Determine the (X, Y) coordinate at the center of the cell enclosing the given text.  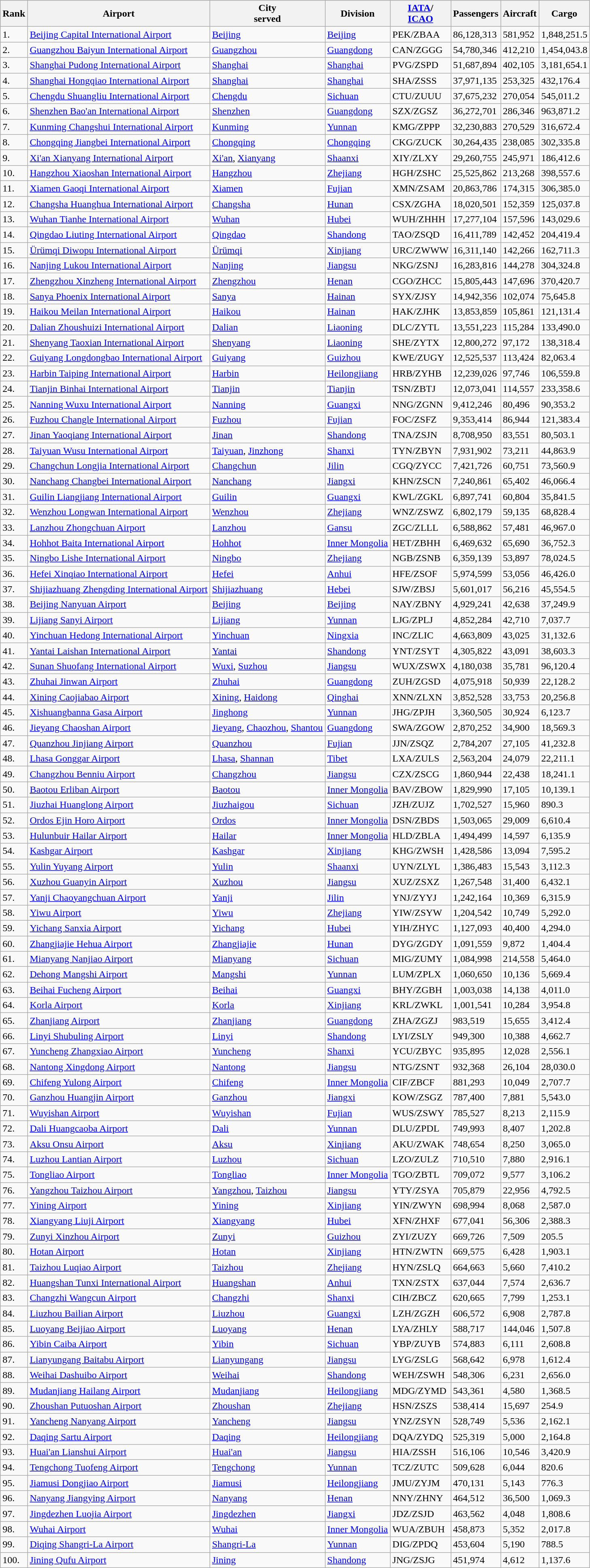
3,954.8 (564, 1005)
32,230,883 (475, 127)
70. (14, 1098)
Chifeng (267, 1082)
1,242,164 (475, 897)
92. (14, 1437)
Jieyang Chaoshan Airport (119, 728)
1,368.5 (564, 1390)
90. (14, 1406)
Nanchang (267, 481)
NNY/ZHNY (421, 1498)
Jinan Yaoqiang International Airport (119, 435)
JDZ/ZSJD (421, 1514)
787,400 (475, 1098)
33,753 (520, 697)
14,942,356 (475, 296)
LUM/ZPLX (421, 974)
46. (14, 728)
3,181,654.1 (564, 65)
16,283,816 (475, 266)
270,054 (520, 96)
14. (14, 235)
Kashgar Airport (119, 851)
Ganzhou Huangjin Airport (119, 1098)
35,781 (520, 666)
Liuzhou (267, 1313)
Beihai Fucheng Airport (119, 990)
Nanning (267, 404)
2,916.1 (564, 1159)
12,239,026 (475, 373)
42. (14, 666)
28. (14, 451)
Dali Huangcaoba Airport (119, 1128)
Lijiang (267, 620)
Yantai (267, 651)
TYN/ZBYN (421, 451)
HGH/ZSHC (421, 173)
10,049 (520, 1082)
Yulin (267, 866)
Ningbo (267, 558)
11. (14, 188)
78,024.5 (564, 558)
Yangzhou, Taizhou (267, 1190)
5,669.4 (564, 974)
213,268 (520, 173)
949,300 (475, 1036)
Jining Qufu Airport (119, 1560)
698,994 (475, 1206)
205.5 (564, 1236)
2,556.1 (564, 1051)
121,383.4 (564, 419)
Shanghai Hongqiao International Airport (119, 81)
Zhuhai (267, 681)
Guangzhou (267, 50)
Linyi (267, 1036)
98. (14, 1529)
Sanya (267, 296)
Fuzhou (267, 419)
88. (14, 1375)
56,216 (520, 589)
26. (14, 419)
10,749 (520, 913)
Yining (267, 1206)
34. (14, 543)
548,306 (475, 1375)
KMG/ZPPP (421, 127)
785,527 (475, 1113)
6,428 (520, 1252)
73. (14, 1144)
Weihai (267, 1375)
16,411,789 (475, 235)
Ürümqi (267, 250)
637,044 (475, 1283)
138,318.4 (564, 343)
4,792.5 (564, 1190)
Guiyang (267, 358)
86,128,313 (475, 34)
5,464.0 (564, 959)
44,863.9 (564, 451)
CGQ/ZYCC (421, 466)
Changsha Huanghua International Airport (119, 204)
62. (14, 974)
4,662.7 (564, 1036)
Yancheng (267, 1421)
13,094 (520, 851)
29,009 (520, 820)
TAO/ZSQD (421, 235)
43. (14, 681)
245,971 (520, 157)
60,751 (520, 466)
14,597 (520, 836)
46,066.4 (564, 481)
91. (14, 1421)
4,180,038 (475, 666)
5,601,017 (475, 589)
Luzhou Lantian Airport (119, 1159)
60. (14, 944)
43,025 (520, 635)
22,438 (520, 774)
Changzhou Benniu Airport (119, 774)
59,135 (520, 512)
Cargo (564, 14)
25,525,862 (475, 173)
Shanghai Pudong International Airport (119, 65)
7,421,726 (475, 466)
253,325 (520, 81)
186,412.6 (564, 157)
WUS/ZSWY (421, 1113)
Huai'an Lianshui Airport (119, 1452)
76. (14, 1190)
68. (14, 1067)
620,665 (475, 1298)
Wuhan (267, 219)
8,407 (520, 1128)
Zhuhai Jinwan Airport (119, 681)
Huangshan Tunxi International Airport (119, 1283)
TXN/ZSTX (421, 1283)
458,873 (475, 1529)
6,123.7 (564, 713)
Lijiang Sanyi Airport (119, 620)
PVG/ZSPD (421, 65)
26,104 (520, 1067)
1,069.3 (564, 1498)
113,424 (520, 358)
142,452 (520, 235)
Mangshi (267, 974)
MIG/ZUMY (421, 959)
Xiamen Gaoqi International Airport (119, 188)
43,091 (520, 651)
HLD/ZBLA (421, 836)
XFN/ZHXF (421, 1221)
Gansu (358, 528)
Hefei Xinqiao International Airport (119, 574)
7,240,861 (475, 481)
Quanzhou Jinjiang Airport (119, 743)
97,172 (520, 343)
51. (14, 805)
55. (14, 866)
4,294.0 (564, 928)
SYX/ZJSY (421, 296)
Lanzhou (267, 528)
58. (14, 913)
Jiamusi Dongjiao Airport (119, 1483)
7,931,902 (475, 451)
2,608.8 (564, 1344)
24. (14, 389)
Yangzhou Taizhou Airport (119, 1190)
82. (14, 1283)
SZX/ZGSZ (421, 111)
453,604 (475, 1545)
Shangri-La (267, 1545)
3,065.0 (564, 1144)
7. (14, 127)
Passengers (475, 14)
705,879 (475, 1190)
30,924 (520, 713)
50,939 (520, 681)
15,805,443 (475, 281)
WUA/ZBUH (421, 1529)
65,402 (520, 481)
Xuzhou (267, 882)
Wuxi, Suzhou (267, 666)
509,628 (475, 1468)
Beijing Capital International Airport (119, 34)
Guilin (267, 497)
Xining Caojiabao Airport (119, 697)
32. (14, 512)
8,708,950 (475, 435)
97,746 (520, 373)
TNA/ZSJN (421, 435)
47. (14, 743)
983,519 (475, 1021)
Daqing (267, 1437)
3,106.2 (564, 1174)
46,426.0 (564, 574)
DSN/ZBDS (421, 820)
36. (14, 574)
Zhanjiang (267, 1021)
6,111 (520, 1344)
23. (14, 373)
37,971,135 (475, 81)
Linyi Shubuling Airport (119, 1036)
Sunan Shuofang International Airport (119, 666)
Nanyang Jiangying Airport (119, 1498)
Jiamusi (267, 1483)
Yiwu (267, 913)
96. (14, 1498)
27. (14, 435)
Jinan (267, 435)
574,883 (475, 1344)
NKG/ZSNJ (421, 266)
5,974,599 (475, 574)
Lianyungang Baitabu Airport (119, 1360)
79. (14, 1236)
22,211.1 (564, 759)
Nanjing Lukou International Airport (119, 266)
18. (14, 296)
Dehong Mangshi Airport (119, 974)
2,587.0 (564, 1206)
451,974 (475, 1560)
2,017.8 (564, 1529)
HYN/ZSLQ (421, 1267)
664,663 (475, 1267)
Nanjing (267, 266)
Luoyang Beijiao Airport (119, 1329)
Wuhan Tianhe International Airport (119, 219)
Xiangyang Liuji Airport (119, 1221)
1,829,990 (475, 789)
748,654 (475, 1144)
3,420.9 (564, 1452)
14,138 (520, 990)
4. (14, 81)
Hangzhou (267, 173)
Dalian (267, 327)
39. (14, 620)
12,073,041 (475, 389)
4,663,809 (475, 635)
Taiyuan, Jinzhong (267, 451)
1,860,944 (475, 774)
57,481 (520, 528)
Yibin (267, 1344)
HIA/ZSSH (421, 1452)
Mudanjiang (267, 1390)
85. (14, 1329)
5,536 (520, 1421)
22,128.2 (564, 681)
Yinchuan (267, 635)
5,292.0 (564, 913)
37,249.9 (564, 604)
5,000 (520, 1437)
93. (14, 1452)
Yantai Laishan International Airport (119, 651)
1,253.1 (564, 1298)
Jingdezhen Luojia Airport (119, 1514)
Yichang (267, 928)
33. (14, 528)
1,903.1 (564, 1252)
114,557 (520, 389)
86. (14, 1344)
Yinchuan Hedong International Airport (119, 635)
Zunyi Xinzhou Airport (119, 1236)
Wuhai (267, 1529)
Luzhou (267, 1159)
64. (14, 1005)
Cityserved (267, 14)
WEH/ZSWH (421, 1375)
JMU/ZYJM (421, 1483)
528,749 (475, 1421)
Yulin Yuyang Airport (119, 866)
18,241.1 (564, 774)
Kunming Changshui International Airport (119, 127)
80. (14, 1252)
DYG/ZGDY (421, 944)
59. (14, 928)
2,563,204 (475, 759)
Yanji (267, 897)
40. (14, 635)
Zhangjiajie Hehua Airport (119, 944)
HAK/ZJHK (421, 312)
1,507.8 (564, 1329)
Hotan Airport (119, 1252)
105,861 (520, 312)
7,595.2 (564, 851)
19. (14, 312)
Tengchong (267, 1468)
5. (14, 96)
Hohhot Baita International Airport (119, 543)
CTU/ZUUU (421, 96)
1,702,527 (475, 805)
Guiyang Longdongbao International Airport (119, 358)
38,603.3 (564, 651)
302,335.8 (564, 142)
Qingdao Liuting International Airport (119, 235)
42,710 (520, 620)
1,428,586 (475, 851)
Qingdao (267, 235)
1,060,650 (475, 974)
96,120.4 (564, 666)
29,260,755 (475, 157)
121,131.4 (564, 312)
INC/ZLIC (421, 635)
LZH/ZGZH (421, 1313)
27,105 (520, 743)
HSN/ZSZS (421, 1406)
72. (14, 1128)
XMN/ZSAM (421, 188)
SWA/ZGOW (421, 728)
Shijiazhuang Zhengding International Airport (119, 589)
80,496 (520, 404)
Haikou (267, 312)
5,543.0 (564, 1098)
Jinghong (267, 713)
CZX/ZSCG (421, 774)
Nanchang Changbei International Airport (119, 481)
935,895 (475, 1051)
Fuzhou Changle International Airport (119, 419)
31,132.6 (564, 635)
ZGC/ZLLL (421, 528)
89. (14, 1390)
25. (14, 404)
Lhasa Gonggar Airport (119, 759)
44. (14, 697)
13,551,223 (475, 327)
5,143 (520, 1483)
37,675,232 (475, 96)
581,952 (520, 34)
74. (14, 1159)
Shenzhen (267, 111)
Haikou Meilan International Airport (119, 312)
Chengdu (267, 96)
Mudanjiang Hailang Airport (119, 1390)
XNN/ZLXN (421, 697)
412,210 (520, 50)
525,319 (475, 1437)
890.3 (564, 805)
8,068 (520, 1206)
Luoyang (267, 1329)
152,359 (520, 204)
Wuhai Airport (119, 1529)
DLU/ZPDL (421, 1128)
Chongqing Jiangbei International Airport (119, 142)
7,574 (520, 1283)
Nanyang (267, 1498)
3,852,528 (475, 697)
6,231 (520, 1375)
KRL/ZWKL (421, 1005)
Baotou (267, 789)
4,929,241 (475, 604)
174,315 (520, 188)
Zhanjiang Airport (119, 1021)
6,469,632 (475, 543)
86,944 (520, 419)
Hefei (267, 574)
3. (14, 65)
7,880 (520, 1159)
102,074 (520, 296)
7,799 (520, 1298)
Sanya Phoenix International Airport (119, 296)
84. (14, 1313)
Huai'an (267, 1452)
5,352 (520, 1529)
Zhangjiajie (267, 944)
2,388.3 (564, 1221)
66. (14, 1036)
142,266 (520, 250)
83. (14, 1298)
Tengchong Tuofeng Airport (119, 1468)
Wuyishan Airport (119, 1113)
1,848,251.5 (564, 34)
Xiamen (267, 188)
4,075,918 (475, 681)
Jiuzhaigou (267, 805)
4,852,284 (475, 620)
6,610.4 (564, 820)
Lhasa, Shannan (267, 759)
286,346 (520, 111)
18,569.3 (564, 728)
Yanji Chaoyangchuan Airport (119, 897)
45,554.5 (564, 589)
WUH/ZHHH (421, 219)
56,306 (520, 1221)
Nantong Xingdong Airport (119, 1067)
42,638 (520, 604)
Xi'an, Xianyang (267, 157)
Jining (267, 1560)
49. (14, 774)
8,250 (520, 1144)
75. (14, 1174)
Yuncheng (267, 1051)
97. (14, 1514)
Huangshan (267, 1283)
53,897 (520, 558)
10,139.1 (564, 789)
36,500 (520, 1498)
Aircraft (520, 14)
1,386,483 (475, 866)
SHE/ZYTX (421, 343)
Diqing Shangri-La Airport (119, 1545)
SJW/ZBSJ (421, 589)
YCU/ZBYC (421, 1051)
Aksu (267, 1144)
963,871.2 (564, 111)
270,529 (520, 127)
463,562 (475, 1514)
538,414 (475, 1406)
DQA/ZYDQ (421, 1437)
34,900 (520, 728)
6,802,179 (475, 512)
1,404.4 (564, 944)
4,011.0 (564, 990)
Yining Airport (119, 1206)
13. (14, 219)
ZHA/ZGZJ (421, 1021)
30,264,435 (475, 142)
Taizhou (267, 1267)
KHN/ZSCN (421, 481)
18,020,501 (475, 204)
JJN/ZSQZ (421, 743)
54,780,346 (475, 50)
402,105 (520, 65)
1,494,499 (475, 836)
41,232.8 (564, 743)
Changchun Longjia International Airport (119, 466)
WNZ/ZSWZ (421, 512)
URC/ZWWW (421, 250)
Shijiazhuang (267, 589)
Mianyang Nanjiao Airport (119, 959)
233,358.6 (564, 389)
Hebei (358, 589)
99. (14, 1545)
Hailar (267, 836)
LXA/ZULS (421, 759)
TGO/ZBTL (421, 1174)
13,853,859 (475, 312)
143,029.6 (564, 219)
204,419.4 (564, 235)
Chifeng Yulong Airport (119, 1082)
57. (14, 897)
2,636.7 (564, 1283)
6,315.9 (564, 897)
30. (14, 481)
1,001,541 (475, 1005)
Ganzhou (267, 1098)
Shenyang Taoxian International Airport (119, 343)
LJG/ZPLJ (421, 620)
21. (14, 343)
1,127,093 (475, 928)
CSX/ZGHA (421, 204)
Xishuangbanna Gasa Airport (119, 713)
304,324.8 (564, 266)
22. (14, 358)
516,106 (475, 1452)
HTN/ZWTN (421, 1252)
Jieyang, Chaozhou, Shantou (267, 728)
17,277,104 (475, 219)
Harbin (267, 373)
51,687,894 (475, 65)
DLC/ZYTL (421, 327)
6,897,741 (475, 497)
77. (14, 1206)
40,400 (520, 928)
3,412.4 (564, 1021)
Taizhou Luqiao Airport (119, 1267)
NAY/ZBNY (421, 604)
Nantong (267, 1067)
1,204,542 (475, 913)
IATA/ICAO (421, 14)
Zhengzhou Xinzheng International Airport (119, 281)
4,305,822 (475, 651)
15,655 (520, 1021)
9. (14, 157)
Ordos (267, 820)
Wenzhou (267, 512)
CIF/ZBCF (421, 1082)
NTG/ZSNT (421, 1067)
1,091,559 (475, 944)
Weihai Dashuibo Airport (119, 1375)
Baotou Erliban Airport (119, 789)
9,353,414 (475, 419)
35,841.5 (564, 497)
YNZ/ZSYN (421, 1421)
36,272,701 (475, 111)
Dali (267, 1128)
10,369 (520, 897)
606,572 (475, 1313)
LYG/ZSLG (421, 1360)
Dalian Zhoushuizi International Airport (119, 327)
ZUH/ZGSD (421, 681)
6. (14, 111)
Xining, Haidong (267, 697)
Nanning Wuxu International Airport (119, 404)
144,046 (520, 1329)
82,063.4 (564, 358)
15. (14, 250)
Korla Airport (119, 1005)
67. (14, 1051)
YIW/ZSYW (421, 913)
60,804 (520, 497)
HET/ZBHH (421, 543)
SHA/ZSSS (421, 81)
Mianyang (267, 959)
KHG/ZWSH (421, 851)
45. (14, 713)
28,030.0 (564, 1067)
83,551 (520, 435)
87. (14, 1360)
543,361 (475, 1390)
XUZ/ZSXZ (421, 882)
16,311,140 (475, 250)
63. (14, 990)
2,162.1 (564, 1421)
432,176.4 (564, 81)
8. (14, 142)
17,105 (520, 789)
95. (14, 1483)
10,388 (520, 1036)
Zhoushan (267, 1406)
36,752.3 (564, 543)
Zhengzhou (267, 281)
CKG/ZUCK (421, 142)
KOW/ZSGZ (421, 1098)
CGO/ZHCC (421, 281)
Changsha (267, 204)
68,828.4 (564, 512)
669,726 (475, 1236)
Changzhi Wangcun Airport (119, 1298)
398,557.6 (564, 173)
LYI/ZSLY (421, 1036)
6,588,862 (475, 528)
Yichang Sanxia Airport (119, 928)
Xiangyang (267, 1221)
2. (14, 50)
Hohhot (267, 543)
FOC/ZSFZ (421, 419)
HFE/ZSOF (421, 574)
Korla (267, 1005)
WUX/ZSWX (421, 666)
22,956 (520, 1190)
709,072 (475, 1174)
53. (14, 836)
YNJ/ZYYJ (421, 897)
2,870,252 (475, 728)
HRB/ZYHB (421, 373)
Aksu Onsu Airport (119, 1144)
710,510 (475, 1159)
15,960 (520, 805)
LZO/ZULZ (421, 1159)
Daqing Sartu Airport (119, 1437)
Ordos Ejin Horo Airport (119, 820)
Hulunbuir Hailar Airport (119, 836)
50. (14, 789)
YIH/ZHYC (421, 928)
588,717 (475, 1329)
JZH/ZUJZ (421, 805)
XIY/ZLXY (421, 157)
JNG/ZSJG (421, 1560)
YIN/ZWYN (421, 1206)
46,967.0 (564, 528)
6,432.1 (564, 882)
41. (14, 651)
Rank (14, 14)
80,503.1 (564, 435)
Liuzhou Bailian Airport (119, 1313)
1,202.8 (564, 1128)
35. (14, 558)
31,400 (520, 882)
29. (14, 466)
Qinghai (358, 697)
20,863,786 (475, 188)
1. (14, 34)
8,213 (520, 1113)
12. (14, 204)
144,278 (520, 266)
BHY/ZGBH (421, 990)
12,525,537 (475, 358)
Lianyungang (267, 1360)
NNG/ZGNN (421, 404)
Xi'an Xianyang International Airport (119, 157)
Division (358, 14)
YNT/ZSYT (421, 651)
788.5 (564, 1545)
Changchun (267, 466)
52. (14, 820)
1,084,998 (475, 959)
Jingdezhen (267, 1514)
65. (14, 1021)
Tongliao Airport (119, 1174)
Beijing Nanyuan Airport (119, 604)
YTY/ZSYA (421, 1190)
Guangzhou Baiyun International Airport (119, 50)
9,577 (520, 1174)
20. (14, 327)
Wenzhou Longwan International Airport (119, 512)
125,037.8 (564, 204)
Chengdu Shuangliu International Airport (119, 96)
Wuyishan (267, 1113)
YBP/ZUYB (421, 1344)
6,135.9 (564, 836)
2,784,207 (475, 743)
370,420.7 (564, 281)
Hangzhou Xiaoshan International Airport (119, 173)
TSN/ZBTJ (421, 389)
Kashgar (267, 851)
16. (14, 266)
677,041 (475, 1221)
316,672.4 (564, 127)
Beihai (267, 990)
106,559.8 (564, 373)
81. (14, 1267)
65,690 (520, 543)
1,267,548 (475, 882)
5,190 (520, 1545)
61. (14, 959)
Airport (119, 14)
238,085 (520, 142)
115,284 (520, 327)
17. (14, 281)
2,656.0 (564, 1375)
37. (14, 589)
38. (14, 604)
12,800,272 (475, 343)
Ningbo Lishe International Airport (119, 558)
71. (14, 1113)
Tianjin Binhai International Airport (119, 389)
PEK/ZBAA (421, 34)
5,660 (520, 1267)
10,284 (520, 1005)
Ürümqi Diwopu International Airport (119, 250)
10,136 (520, 974)
12,028 (520, 1051)
1,137.6 (564, 1560)
94. (14, 1468)
776.3 (564, 1483)
TCZ/ZUTC (421, 1468)
15,543 (520, 866)
KWL/ZGKL (421, 497)
Jiuzhai Huanglong Airport (119, 805)
MDG/ZYMD (421, 1390)
Lanzhou Zhongchuan Airport (119, 528)
31. (14, 497)
Zunyi (267, 1236)
48. (14, 759)
7,509 (520, 1236)
53,056 (520, 574)
Tongliao (267, 1174)
75,645.8 (564, 296)
69. (14, 1082)
73,560.9 (564, 466)
Kunming (267, 127)
Yibin Caiba Airport (119, 1344)
1,808.6 (564, 1514)
DIG/ZPDQ (421, 1545)
78. (14, 1221)
Zhoushan Putuoshan Airport (119, 1406)
669,575 (475, 1252)
UYN/ZLYL (421, 866)
Changzhi (267, 1298)
Harbin Taiping International Airport (119, 373)
CAN/ZGGG (421, 50)
9,872 (520, 944)
24,079 (520, 759)
254.9 (564, 1406)
881,293 (475, 1082)
568,642 (475, 1360)
Taiyuan Wusu International Airport (119, 451)
6,044 (520, 1468)
3,112.3 (564, 866)
Guilin Liangjiang International Airport (119, 497)
6,908 (520, 1313)
7,037.7 (564, 620)
Shenyang (267, 343)
Ningxia (358, 635)
Yiwu Airport (119, 913)
9,412,246 (475, 404)
133,490.0 (564, 327)
15,697 (520, 1406)
10. (14, 173)
545,011.2 (564, 96)
KWE/ZUGY (421, 358)
162,711.3 (564, 250)
1,454,043.8 (564, 50)
7,881 (520, 1098)
6,978 (520, 1360)
CIH/ZBCZ (421, 1298)
214,558 (520, 959)
Yuncheng Zhangxiao Airport (119, 1051)
157,596 (520, 219)
3,360,505 (475, 713)
56. (14, 882)
ZYI/ZUZY (421, 1236)
BAV/ZBOW (421, 789)
2,164.8 (564, 1437)
Hotan (267, 1252)
820.6 (564, 1468)
1,503,065 (475, 820)
Tibet (358, 759)
Changzhou (267, 774)
2,115.9 (564, 1113)
4,580 (520, 1390)
Yancheng Nanyang Airport (119, 1421)
73,211 (520, 451)
AKU/ZWAK (421, 1144)
6,359,139 (475, 558)
4,612 (520, 1560)
NGB/ZSNB (421, 558)
Xuzhou Guanyin Airport (119, 882)
100. (14, 1560)
Quanzhou (267, 743)
2,707.7 (564, 1082)
932,368 (475, 1067)
JHG/ZPJH (421, 713)
Shenzhen Bao'an International Airport (119, 111)
470,131 (475, 1483)
7,410.2 (564, 1267)
LYA/ZHLY (421, 1329)
464,512 (475, 1498)
4,048 (520, 1514)
54. (14, 851)
1,003,038 (475, 990)
1,612.4 (564, 1360)
147,696 (520, 281)
2,787.8 (564, 1313)
749,993 (475, 1128)
306,385.0 (564, 188)
90,353.2 (564, 404)
20,256.8 (564, 697)
10,546 (520, 1452)
